Locate the cell with the specified text and output its (X, Y) center coordinate. 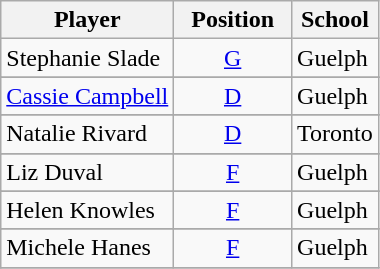
School (336, 20)
Natalie Rivard (88, 134)
Cassie Campbell (88, 96)
Liz Duval (88, 172)
Position (233, 20)
Michele Hanes (88, 248)
G (233, 58)
Toronto (336, 134)
Stephanie Slade (88, 58)
Helen Knowles (88, 210)
Player (88, 20)
